Locate the cell with the specified text and output its [x, y] center coordinate. 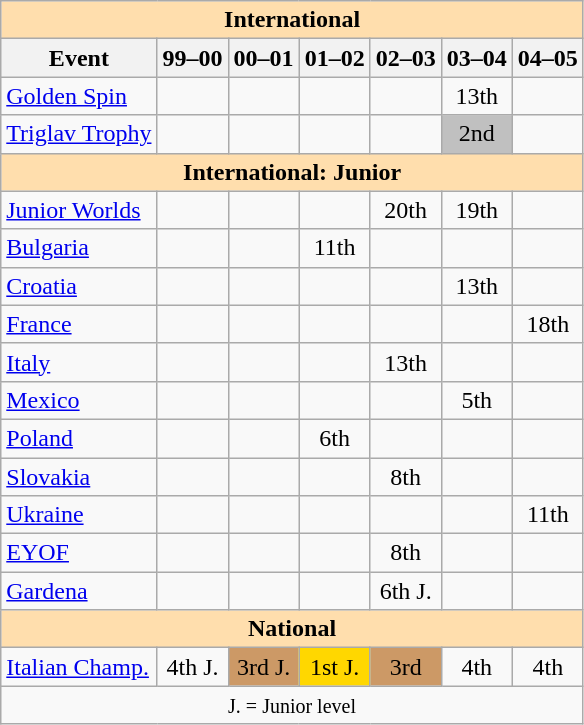
03–04 [476, 58]
Ukraine [79, 515]
International: Junior [292, 172]
2nd [476, 134]
6th J. [406, 591]
Event [79, 58]
01–02 [334, 58]
02–03 [406, 58]
3rd [406, 667]
Triglav Trophy [79, 134]
Poland [79, 438]
International [292, 20]
4th J. [192, 667]
National [292, 629]
19th [476, 210]
99–00 [192, 58]
France [79, 324]
Mexico [79, 400]
Junior Worlds [79, 210]
Croatia [79, 286]
Bulgaria [79, 248]
Golden Spin [79, 96]
Italian Champ. [79, 667]
Slovakia [79, 477]
5th [476, 400]
18th [548, 324]
Gardena [79, 591]
00–01 [264, 58]
1st J. [334, 667]
EYOF [79, 553]
6th [334, 438]
20th [406, 210]
04–05 [548, 58]
Italy [79, 362]
3rd J. [264, 667]
J. = Junior level [292, 705]
